Provide the [X, Y] coordinate of the cell's center where the given text is located.  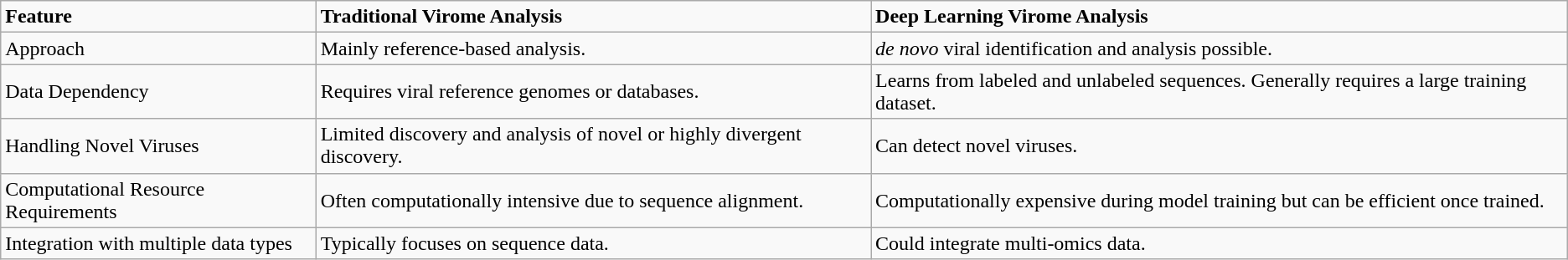
Handling Novel Viruses [158, 145]
Data Dependency [158, 92]
Could integrate multi-omics data. [1220, 243]
Computationally expensive during model training but can be efficient once trained. [1220, 201]
Deep Learning Virome Analysis [1220, 17]
Mainly reference-based analysis. [593, 48]
Traditional Virome Analysis [593, 17]
Computational Resource Requirements [158, 201]
Can detect novel viruses. [1220, 145]
Limited discovery and analysis of novel or highly divergent discovery. [593, 145]
Approach [158, 48]
Integration with multiple data types [158, 243]
Requires viral reference genomes or databases. [593, 92]
Often computationally intensive due to sequence alignment. [593, 201]
Typically focuses on sequence data. [593, 243]
Learns from labeled and unlabeled sequences. Generally requires a large training dataset. [1220, 92]
de novo viral identification and analysis possible. [1220, 48]
Feature [158, 17]
